Provide the (x, y) coordinate of the cell's center where the given text is located.  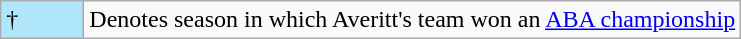
Denotes season in which Averitt's team won an ABA championship (412, 20)
† (42, 20)
